Find where the given text appears and provide that cell's center as (X, Y) coordinate. 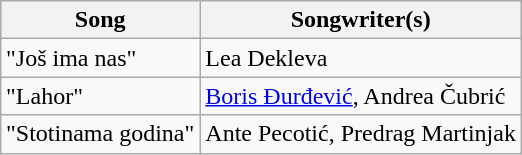
"Još ima nas" (100, 58)
Boris Đurđević, Andrea Čubrić (361, 96)
Song (100, 20)
Ante Pecotić, Predrag Martinjak (361, 134)
"Lahor" (100, 96)
Lea Dekleva (361, 58)
"Stotinama godina" (100, 134)
Songwriter(s) (361, 20)
